From the cell containing the given text, extract its center point as (x, y) coordinate. 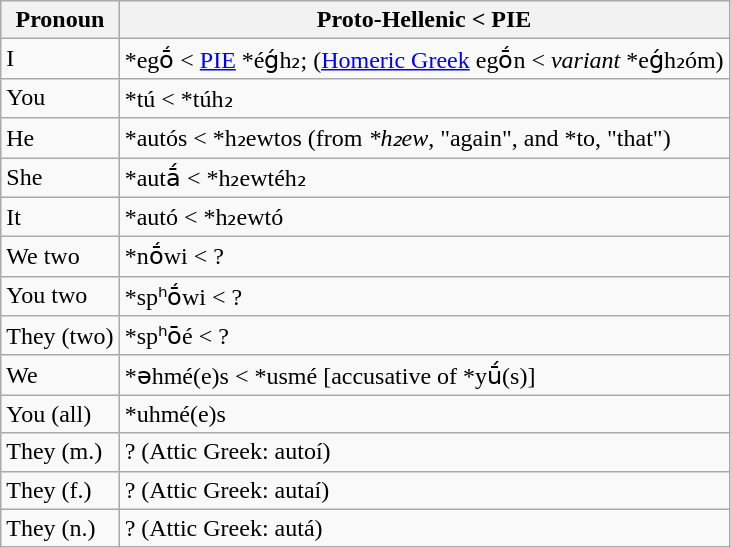
*autā́ < *h₂ewtéh₂ (424, 178)
*tú < *túh₂ (424, 98)
*əhmé(e)s < *usmé [accusative of *yū́(s)] (424, 375)
They (n.) (60, 528)
We two (60, 257)
You two (60, 296)
*autós < *h₂ewtos (from *h₂ew, "again", and *to, "that") (424, 138)
? (Attic Greek: autaí) (424, 490)
*spʰо̄é < ? (424, 336)
*spʰṓwi < ? (424, 296)
You (60, 98)
*autó < *h₂ewtó (424, 217)
They (m.) (60, 452)
I (60, 59)
He (60, 138)
*uhmé(e)s (424, 414)
They (f.) (60, 490)
*nṓwi < ? (424, 257)
She (60, 178)
You (all) (60, 414)
Proto-Hellenic < PIE (424, 20)
? (Attic Greek: autá) (424, 528)
*egṓ < PIE *éǵh₂; (Homeric Greek egṓn < variant *eǵh₂óm) (424, 59)
They (two) (60, 336)
Pronoun (60, 20)
? (Attic Greek: autoí) (424, 452)
It (60, 217)
We (60, 375)
